Locate the cell with the specified text and output its (X, Y) center coordinate. 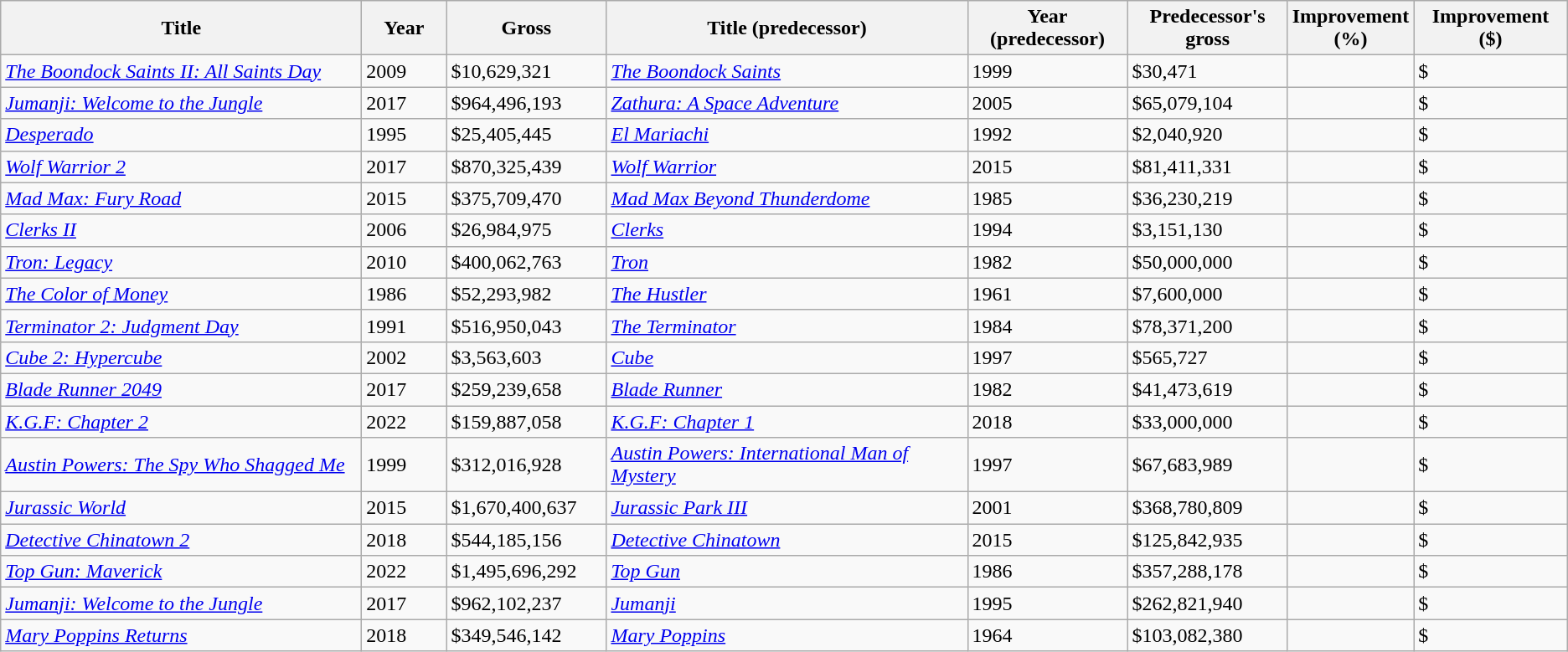
$1,670,400,637 (526, 508)
1994 (1047, 230)
The Terminator (787, 326)
$516,950,043 (526, 326)
2001 (1047, 508)
K.G.F: Chapter 2 (181, 421)
$26,984,975 (526, 230)
The Hustler (787, 294)
2005 (1047, 103)
$52,293,982 (526, 294)
Clerks (787, 230)
Wolf Warrior (787, 167)
2006 (404, 230)
Mad Max Beyond Thunderdome (787, 198)
Detective Chinatown (787, 540)
1992 (1047, 135)
1984 (1047, 326)
$7,600,000 (1208, 294)
$400,062,763 (526, 262)
$30,471 (1208, 71)
$964,496,193 (526, 103)
1991 (404, 326)
Mad Max: Fury Road (181, 198)
Title (predecessor) (787, 28)
El Mariachi (787, 135)
$3,151,130 (1208, 230)
$81,411,331 (1208, 167)
2002 (404, 357)
$357,288,178 (1208, 572)
Top Gun: Maverick (181, 572)
2010 (404, 262)
Top Gun (787, 572)
$78,371,200 (1208, 326)
Austin Powers: The Spy Who Shagged Me (181, 465)
Wolf Warrior 2 (181, 167)
The Color of Money (181, 294)
$65,079,104 (1208, 103)
$10,629,321 (526, 71)
$565,727 (1208, 357)
Desperado (181, 135)
Zathura: A Space Adventure (787, 103)
$2,040,920 (1208, 135)
$67,683,989 (1208, 465)
1985 (1047, 198)
$312,016,928 (526, 465)
$870,325,439 (526, 167)
Mary Poppins (787, 635)
Terminator 2: Judgment Day (181, 326)
Blade Runner (787, 389)
$349,546,142 (526, 635)
$368,780,809 (1208, 508)
Blade Runner 2049 (181, 389)
Gross (526, 28)
$41,473,619 (1208, 389)
Improvement ($) (1491, 28)
$50,000,000 (1208, 262)
The Boondock Saints (787, 71)
Predecessor's gross (1208, 28)
The Boondock Saints II: All Saints Day (181, 71)
$25,405,445 (526, 135)
2009 (404, 71)
Cube (787, 357)
Mary Poppins Returns (181, 635)
1964 (1047, 635)
Tron (787, 262)
Jumanji (787, 603)
Cube 2: Hypercube (181, 357)
$544,185,156 (526, 540)
$159,887,058 (526, 421)
$125,842,935 (1208, 540)
K.G.F: Chapter 1 (787, 421)
$259,239,658 (526, 389)
Clerks II (181, 230)
$375,709,470 (526, 198)
Detective Chinatown 2 (181, 540)
1961 (1047, 294)
$3,563,603 (526, 357)
Improvement (%) (1350, 28)
$1,495,696,292 (526, 572)
Title (181, 28)
$262,821,940 (1208, 603)
$36,230,219 (1208, 198)
Jurassic Park III (787, 508)
$33,000,000 (1208, 421)
Year (404, 28)
Tron: Legacy (181, 262)
$103,082,380 (1208, 635)
Year (predecessor) (1047, 28)
$962,102,237 (526, 603)
Austin Powers: International Man of Mystery (787, 465)
Jurassic World (181, 508)
